Find where the given text appears and provide that cell's center as [x, y] coordinate. 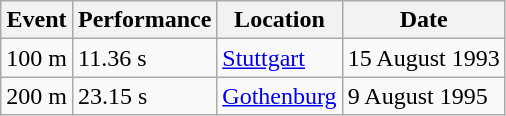
100 m [37, 58]
200 m [37, 96]
Stuttgart [280, 58]
23.15 s [144, 96]
Performance [144, 20]
Location [280, 20]
15 August 1993 [424, 58]
Event [37, 20]
Gothenburg [280, 96]
11.36 s [144, 58]
9 August 1995 [424, 96]
Date [424, 20]
